Return [X, Y] of the center of cell containing provided text 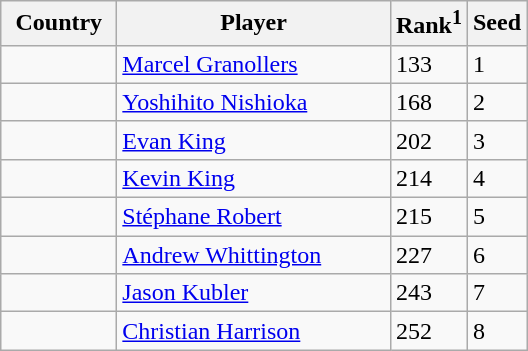
243 [428, 293]
3 [496, 140]
227 [428, 255]
2 [496, 102]
Christian Harrison [254, 331]
Yoshihito Nishioka [254, 102]
168 [428, 102]
Marcel Granollers [254, 64]
214 [428, 178]
6 [496, 255]
133 [428, 64]
Evan King [254, 140]
5 [496, 217]
4 [496, 178]
Player [254, 24]
202 [428, 140]
8 [496, 331]
7 [496, 293]
Jason Kubler [254, 293]
Stéphane Robert [254, 217]
Rank1 [428, 24]
252 [428, 331]
Andrew Whittington [254, 255]
Seed [496, 24]
Country [59, 24]
Kevin King [254, 178]
1 [496, 64]
215 [428, 217]
